Determine the (x, y) coordinate at the center of the cell enclosing the given text.  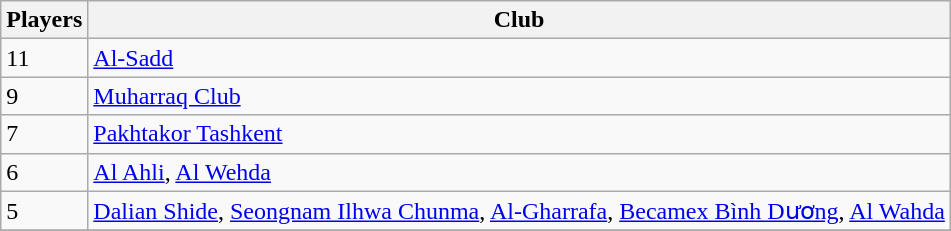
Pakhtakor Tashkent (520, 134)
Al-Sadd (520, 58)
11 (44, 58)
Dalian Shide, Seongnam Ilhwa Chunma, Al-Gharrafa, Becamex Bình Dương, Al Wahda (520, 211)
Players (44, 20)
5 (44, 211)
9 (44, 96)
7 (44, 134)
Muharraq Club (520, 96)
Club (520, 20)
6 (44, 172)
Al Ahli, Al Wehda (520, 172)
